Search for the cell housing the specified text and yield its (x, y) center coordinate. 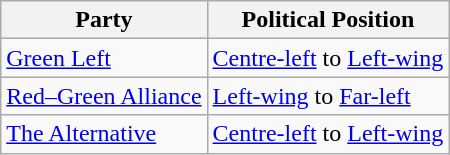
Party (104, 20)
The Alternative (104, 134)
Red–Green Alliance (104, 96)
Political Position (328, 20)
Green Left (104, 58)
Left-wing to Far-left (328, 96)
